Identify which cell holds the provided text, then report its [x, y] central coordinate. 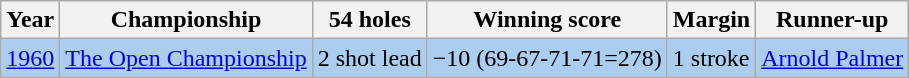
−10 (69-67-71-71=278) [547, 58]
54 holes [370, 20]
Arnold Palmer [832, 58]
Margin [711, 20]
Runner-up [832, 20]
1960 [30, 58]
The Open Championship [186, 58]
2 shot lead [370, 58]
Year [30, 20]
Championship [186, 20]
Winning score [547, 20]
1 stroke [711, 58]
